Extract the (X, Y) coordinate from the center of the cell holding the provided text.  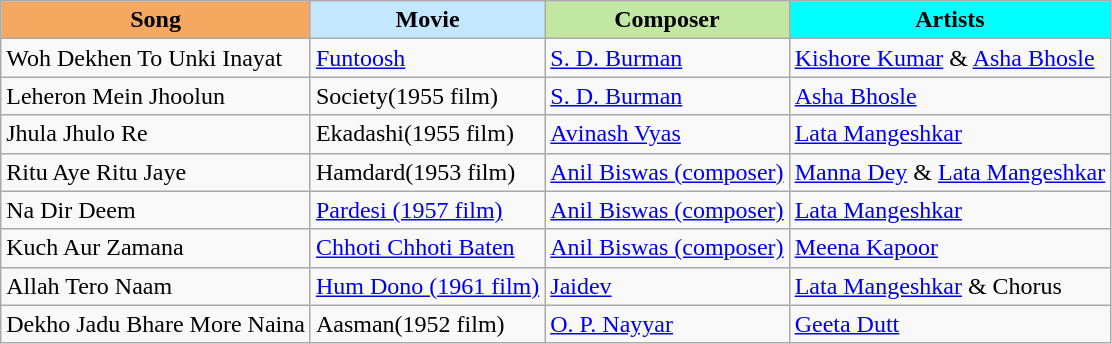
Dekho Jadu Bhare More Naina (156, 324)
Kuch Aur Zamana (156, 248)
Leheron Mein Jhoolun (156, 96)
Manna Dey & Lata Mangeshkar (950, 172)
Meena Kapoor (950, 248)
Hamdard(1953 film) (427, 172)
Hum Dono (1961 film) (427, 286)
Society(1955 film) (427, 96)
Chhoti Chhoti Baten (427, 248)
Kishore Kumar & Asha Bhosle (950, 58)
Asha Bhosle (950, 96)
Movie (427, 20)
Jaidev (667, 286)
Woh Dekhen To Unki Inayat (156, 58)
Ekadashi(1955 film) (427, 134)
Jhula Jhulo Re (156, 134)
Allah Tero Naam (156, 286)
Ritu Aye Ritu Jaye (156, 172)
Lata Mangeshkar & Chorus (950, 286)
Funtoosh (427, 58)
O. P. Nayyar (667, 324)
Geeta Dutt (950, 324)
Avinash Vyas (667, 134)
Composer (667, 20)
Pardesi (1957 film) (427, 210)
Aasman(1952 film) (427, 324)
Song (156, 20)
Na Dir Deem (156, 210)
Artists (950, 20)
